From the cell containing the given text, extract its center point as [X, Y] coordinate. 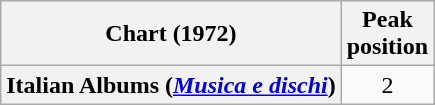
Italian Albums (Musica e dischi) [171, 85]
2 [387, 85]
Chart (1972) [171, 34]
Peakposition [387, 34]
